Extract the [x, y] coordinate from the center of the cell holding the provided text.  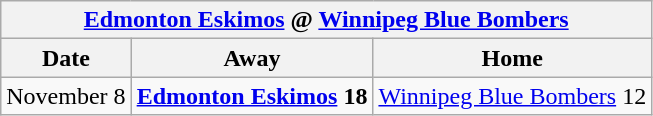
Date [66, 58]
Edmonton Eskimos 18 [252, 96]
Away [252, 58]
November 8 [66, 96]
Edmonton Eskimos @ Winnipeg Blue Bombers [326, 20]
Winnipeg Blue Bombers 12 [512, 96]
Home [512, 58]
